From the cell containing the given text, extract its center point as (X, Y) coordinate. 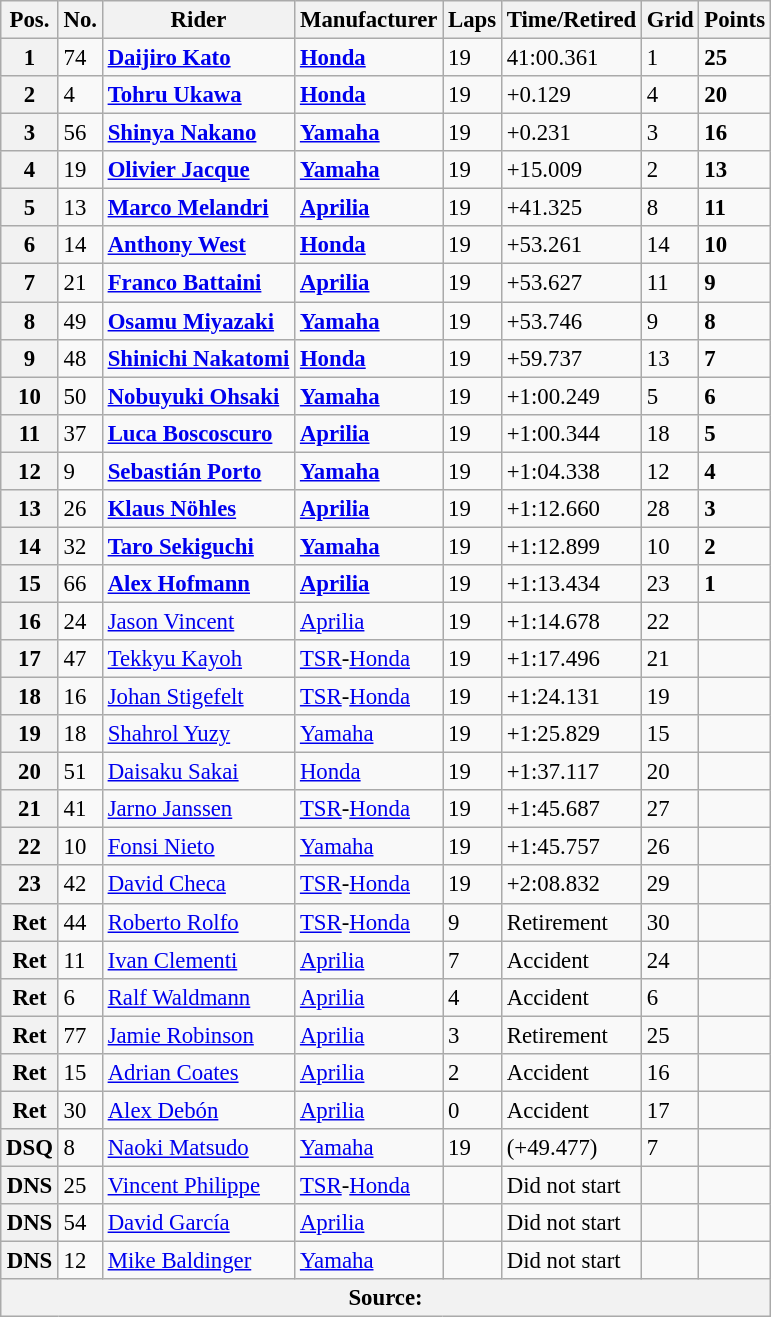
+1:45.757 (571, 847)
Source: (386, 1298)
Jason Vincent (198, 621)
Sebastián Porto (198, 471)
Shinya Nakano (198, 133)
David Checa (198, 885)
Jamie Robinson (198, 1035)
66 (80, 584)
Vincent Philippe (198, 1185)
+1:24.131 (571, 697)
+1:45.687 (571, 809)
44 (80, 922)
No. (80, 20)
+59.737 (571, 358)
74 (80, 58)
50 (80, 396)
+2:08.832 (571, 885)
Alex Debón (198, 1110)
+1:14.678 (571, 621)
Manufacturer (369, 20)
Luca Boscoscuro (198, 433)
+53.746 (571, 321)
+53.627 (571, 283)
+1:00.344 (571, 433)
Time/Retired (571, 20)
0 (472, 1110)
+1:17.496 (571, 659)
Adrian Coates (198, 1073)
Nobuyuki Ohsaki (198, 396)
Tekkyu Kayoh (198, 659)
47 (80, 659)
56 (80, 133)
Shahrol Yuzy (198, 734)
Franco Battaini (198, 283)
Jarno Janssen (198, 809)
51 (80, 772)
37 (80, 433)
Marco Melandri (198, 208)
Naoki Matsudo (198, 1148)
Daijiro Kato (198, 58)
+53.261 (571, 245)
+1:00.249 (571, 396)
Points (734, 20)
Johan Stigefelt (198, 697)
Mike Baldinger (198, 1261)
+1:12.899 (571, 546)
54 (80, 1223)
David García (198, 1223)
Grid (670, 20)
48 (80, 358)
+1:04.338 (571, 471)
27 (670, 809)
(+49.477) (571, 1148)
Osamu Miyazaki (198, 321)
DSQ (30, 1148)
Taro Sekiguchi (198, 546)
+1:37.117 (571, 772)
41 (80, 809)
29 (670, 885)
Laps (472, 20)
41:00.361 (571, 58)
Rider (198, 20)
Klaus Nöhles (198, 509)
32 (80, 546)
Shinichi Nakatomi (198, 358)
+0.129 (571, 95)
77 (80, 1035)
+1:13.434 (571, 584)
+15.009 (571, 170)
Tohru Ukawa (198, 95)
Fonsi Nieto (198, 847)
Daisaku Sakai (198, 772)
Anthony West (198, 245)
+0.231 (571, 133)
+1:25.829 (571, 734)
Alex Hofmann (198, 584)
Roberto Rolfo (198, 922)
Ralf Waldmann (198, 997)
+41.325 (571, 208)
+1:12.660 (571, 509)
Olivier Jacque (198, 170)
42 (80, 885)
Ivan Clementi (198, 960)
28 (670, 509)
Pos. (30, 20)
49 (80, 321)
